Return the [x, y] coordinate for the center point of the cell that contains the specified text.  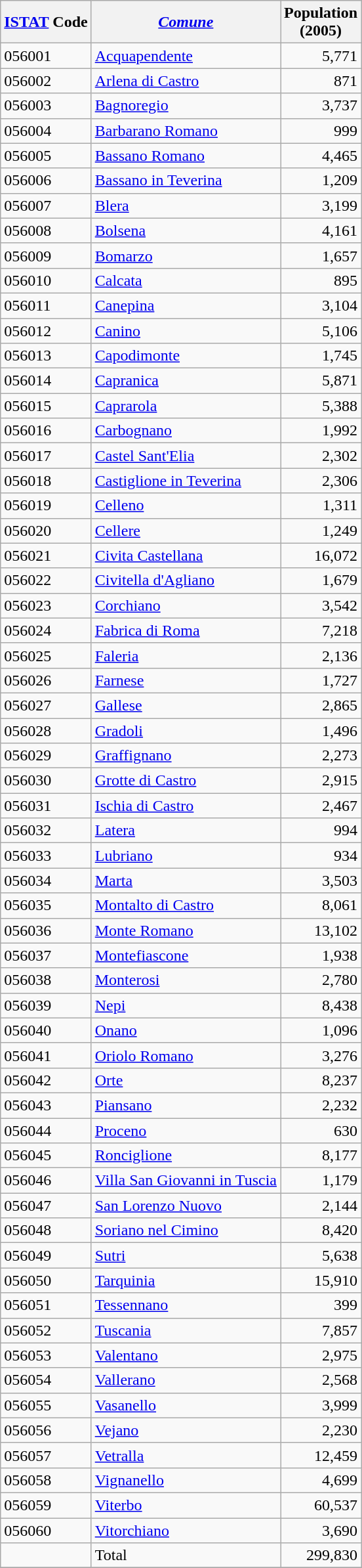
056029 [46, 756]
Tarquinia [186, 1280]
7,218 [321, 630]
1,745 [321, 356]
4,699 [321, 1480]
Oriolo Romano [186, 1055]
056033 [46, 856]
12,459 [321, 1455]
Faleria [186, 655]
2,975 [321, 1355]
1,496 [321, 731]
3,104 [321, 305]
5,871 [321, 381]
13,102 [321, 930]
895 [321, 280]
056051 [46, 1305]
Castel Sant'Elia [186, 456]
056038 [46, 980]
Celleno [186, 506]
056055 [46, 1405]
3,199 [321, 206]
Montalto di Castro [186, 905]
Gradoli [186, 731]
056052 [46, 1330]
Tuscania [186, 1330]
5,771 [321, 56]
056030 [46, 781]
8,237 [321, 1080]
056039 [46, 1005]
Calcata [186, 280]
056048 [46, 1230]
056020 [46, 531]
Piansano [186, 1105]
Sutri [186, 1255]
056011 [46, 305]
5,638 [321, 1255]
056014 [46, 381]
8,420 [321, 1230]
056007 [46, 206]
Fabrica di Roma [186, 630]
Villa San Giovanni in Tuscia [186, 1181]
Barbarano Romano [186, 131]
Bagnoregio [186, 106]
8,177 [321, 1156]
056008 [46, 230]
Valentano [186, 1355]
1,938 [321, 955]
Soriano nel Cimino [186, 1230]
60,537 [321, 1505]
Capodimonte [186, 356]
056035 [46, 905]
630 [321, 1130]
Onano [186, 1030]
934 [321, 856]
056047 [46, 1206]
2,467 [321, 806]
056012 [46, 330]
2,568 [321, 1380]
Vetralla [186, 1455]
Carbognano [186, 431]
San Lorenzo Nuovo [186, 1206]
056021 [46, 555]
Canino [186, 330]
056040 [46, 1030]
056017 [46, 456]
4,465 [321, 156]
056057 [46, 1455]
056058 [46, 1480]
1,249 [321, 531]
Monterosi [186, 980]
056056 [46, 1430]
056037 [46, 955]
3,503 [321, 881]
056013 [46, 356]
2,230 [321, 1430]
056010 [46, 280]
Bomarzo [186, 255]
Grotte di Castro [186, 781]
056043 [46, 1105]
056028 [46, 731]
Bolsena [186, 230]
8,438 [321, 1005]
1,679 [321, 580]
Vasanello [186, 1405]
Vitorchiano [186, 1531]
3,737 [321, 106]
Canepina [186, 305]
056044 [46, 1130]
056045 [46, 1156]
2,136 [321, 655]
Latera [186, 831]
1,657 [321, 255]
Monte Romano [186, 930]
056042 [46, 1080]
Ronciglione [186, 1156]
Graffignano [186, 756]
2,273 [321, 756]
2,144 [321, 1206]
ISTAT Code [46, 22]
1,727 [321, 680]
Bassano in Teverina [186, 181]
5,106 [321, 330]
056027 [46, 705]
Bassano Romano [186, 156]
Acquapendente [186, 56]
1,311 [321, 506]
2,915 [321, 781]
Gallese [186, 705]
Vignanello [186, 1480]
15,910 [321, 1280]
Farnese [186, 680]
Caprarola [186, 406]
2,232 [321, 1105]
056002 [46, 81]
7,857 [321, 1330]
056041 [46, 1055]
056034 [46, 881]
16,072 [321, 555]
Marta [186, 881]
Castiglione in Teverina [186, 481]
871 [321, 81]
2,865 [321, 705]
Ischia di Castro [186, 806]
Viterbo [186, 1505]
056060 [46, 1531]
1,209 [321, 181]
994 [321, 831]
Corchiano [186, 605]
056009 [46, 255]
1,179 [321, 1181]
Tessennano [186, 1305]
056001 [46, 56]
056049 [46, 1255]
056015 [46, 406]
Civitella d'Agliano [186, 580]
Civita Castellana [186, 555]
056031 [46, 806]
299,830 [321, 1556]
056059 [46, 1505]
8,061 [321, 905]
056016 [46, 431]
Nepi [186, 1005]
056032 [46, 831]
056053 [46, 1355]
4,161 [321, 230]
056023 [46, 605]
Vallerano [186, 1380]
056004 [46, 131]
Montefiascone [186, 955]
056024 [46, 630]
Comune [186, 22]
2,780 [321, 980]
Total [186, 1556]
3,999 [321, 1405]
056019 [46, 506]
Vejano [186, 1430]
056006 [46, 181]
3,542 [321, 605]
056026 [46, 680]
056018 [46, 481]
056003 [46, 106]
1,992 [321, 431]
5,388 [321, 406]
Lubriano [186, 856]
056046 [46, 1181]
1,096 [321, 1030]
056036 [46, 930]
999 [321, 131]
056050 [46, 1280]
Orte [186, 1080]
056054 [46, 1380]
2,302 [321, 456]
Proceno [186, 1130]
Population (2005) [321, 22]
056005 [46, 156]
2,306 [321, 481]
056025 [46, 655]
Cellere [186, 531]
056022 [46, 580]
Capranica [186, 381]
3,276 [321, 1055]
3,690 [321, 1531]
399 [321, 1305]
Arlena di Castro [186, 81]
Blera [186, 206]
